Determine the [x, y] coordinate at the center of the cell enclosing the given text.  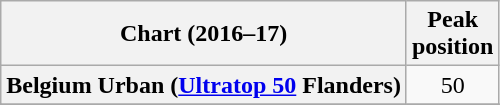
Chart (2016–17) [204, 34]
Peak position [452, 34]
50 [452, 85]
Belgium Urban (Ultratop 50 Flanders) [204, 85]
